Detect which cell encompasses the target text, then output its (x, y) center coordinate. 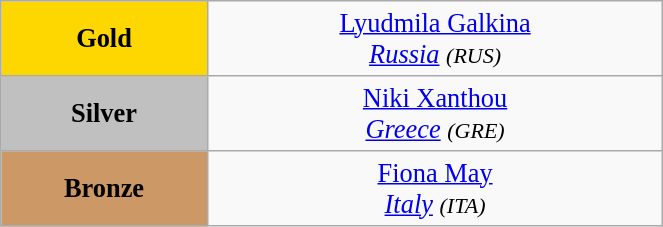
Silver (104, 112)
Lyudmila GalkinaRussia (RUS) (435, 38)
Bronze (104, 188)
Fiona MayItaly (ITA) (435, 188)
Gold (104, 38)
Niki XanthouGreece (GRE) (435, 112)
